Search for the cell housing the specified text and yield its (X, Y) center coordinate. 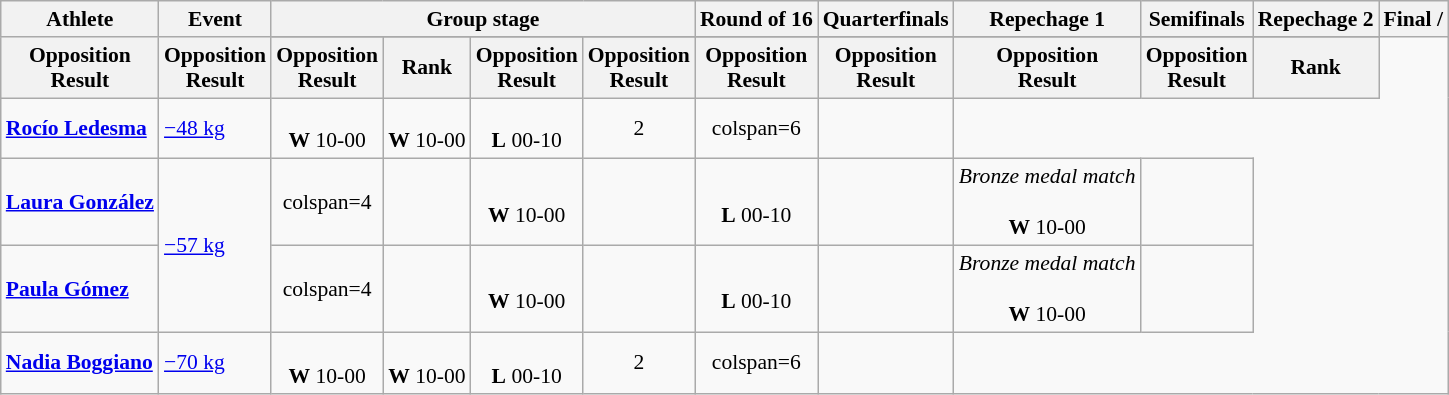
Repechage 2 (1316, 19)
Quarterfinals (886, 19)
Final / (1413, 19)
−70 kg (215, 362)
Repechage 1 (1048, 19)
Athlete (80, 19)
Paula Gómez (80, 290)
Semifinals (1197, 19)
Rocío Ledesma (80, 128)
Round of 16 (756, 19)
Nadia Boggiano (80, 362)
−57 kg (215, 246)
−48 kg (215, 128)
Laura González (80, 202)
Group stage (483, 19)
Event (215, 19)
